Provide the [x, y] coordinate of the cell's center where the given text is located.  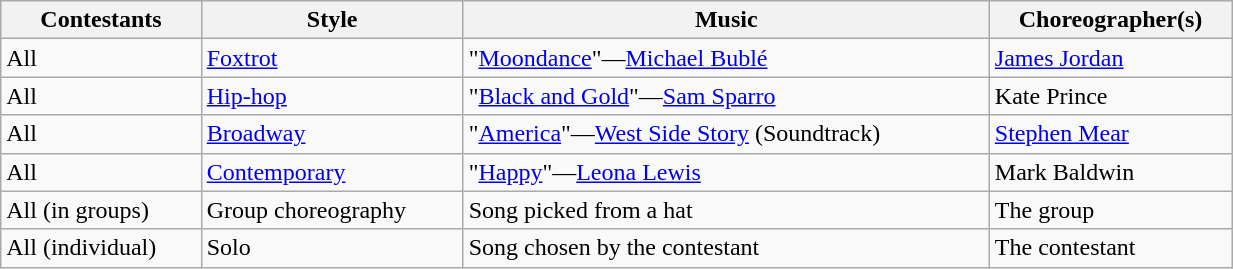
Style [332, 20]
All (individual) [101, 248]
All (in groups) [101, 210]
Song picked from a hat [726, 210]
Contemporary [332, 172]
"Black and Gold"—Sam Sparro [726, 96]
The contestant [1110, 248]
Contestants [101, 20]
"America"—West Side Story (Soundtrack) [726, 134]
Broadway [332, 134]
Group choreography [332, 210]
James Jordan [1110, 58]
Hip-hop [332, 96]
"Moondance"—Michael Bublé [726, 58]
Song chosen by the contestant [726, 248]
Mark Baldwin [1110, 172]
Music [726, 20]
Foxtrot [332, 58]
"Happy"—Leona Lewis [726, 172]
Stephen Mear [1110, 134]
Kate Prince [1110, 96]
The group [1110, 210]
Solo [332, 248]
Choreographer(s) [1110, 20]
